Provide the (X, Y) coordinate of the cell's center where the given text is located.  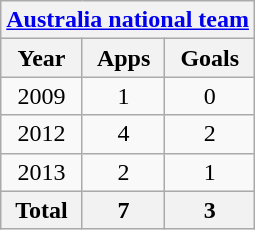
4 (124, 134)
Goals (210, 58)
2012 (42, 134)
0 (210, 96)
Year (42, 58)
Apps (124, 58)
3 (210, 210)
2013 (42, 172)
Australia national team (128, 20)
2009 (42, 96)
7 (124, 210)
Total (42, 210)
